For the text-containing cell, return its midpoint in [X, Y] coordinate format. 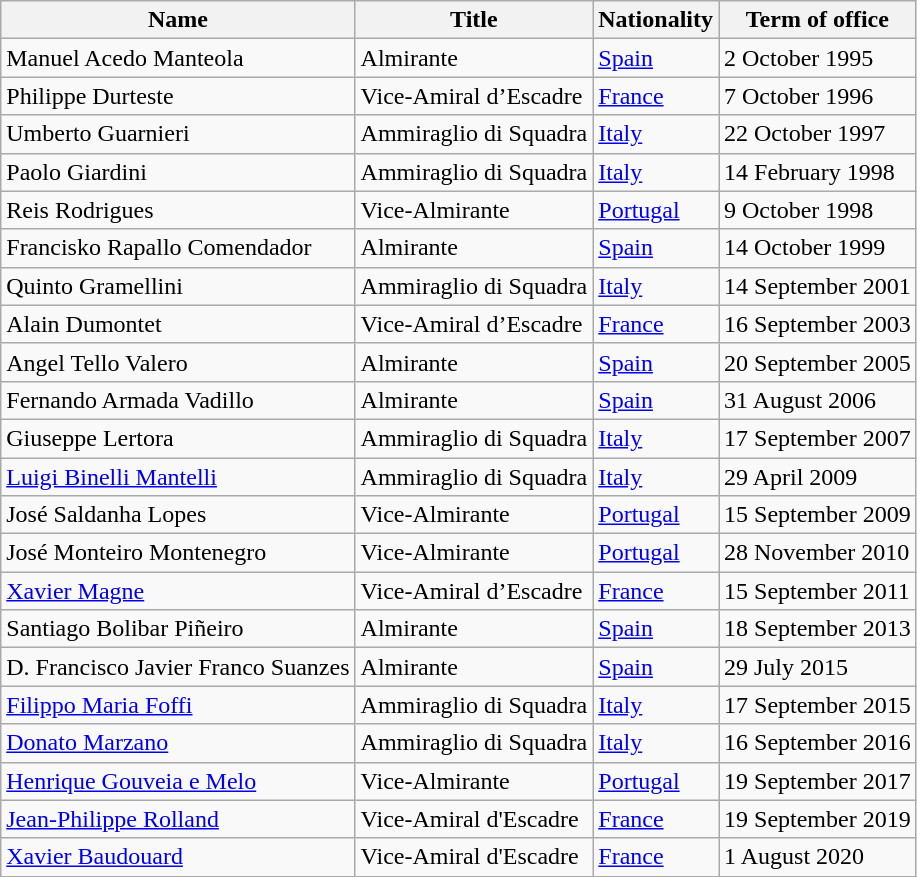
Nationality [656, 20]
Santiago Bolibar Piñeiro [178, 629]
14 September 2001 [817, 286]
Reis Rodrigues [178, 210]
9 October 1998 [817, 210]
Fernando Armada Vadillo [178, 400]
31 August 2006 [817, 400]
Luigi Binelli Mantelli [178, 477]
Xavier Magne [178, 591]
1 August 2020 [817, 857]
Manuel Acedo Manteola [178, 58]
Filippo Maria Foffi [178, 705]
Jean-Philippe Rolland [178, 819]
Xavier Baudouard [178, 857]
20 September 2005 [817, 362]
2 October 1995 [817, 58]
José Saldanha Lopes [178, 515]
Paolo Giardini [178, 172]
19 September 2019 [817, 819]
14 October 1999 [817, 248]
Donato Marzano [178, 743]
D. Francisco Javier Franco Suanzes [178, 667]
Giuseppe Lertora [178, 438]
Philippe Durteste [178, 96]
José Monteiro Montenegro [178, 553]
Angel Tello Valero [178, 362]
15 September 2009 [817, 515]
22 October 1997 [817, 134]
Alain Dumontet [178, 324]
Term of office [817, 20]
Title [474, 20]
16 September 2016 [817, 743]
19 September 2017 [817, 781]
Name [178, 20]
15 September 2011 [817, 591]
29 April 2009 [817, 477]
Francisko Rapallo Comendador [178, 248]
14 February 1998 [817, 172]
29 July 2015 [817, 667]
7 October 1996 [817, 96]
Henrique Gouveia e Melo [178, 781]
28 November 2010 [817, 553]
16 September 2003 [817, 324]
Quinto Gramellini [178, 286]
17 September 2007 [817, 438]
18 September 2013 [817, 629]
17 September 2015 [817, 705]
Umberto Guarnieri [178, 134]
